Locate the cell with the specified text and output its [X, Y] center coordinate. 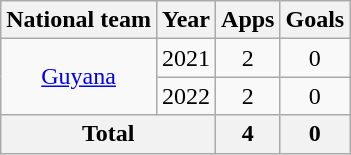
Apps [248, 20]
National team [79, 20]
Guyana [79, 77]
4 [248, 134]
2021 [186, 58]
2022 [186, 96]
Year [186, 20]
Total [108, 134]
Goals [315, 20]
